Capture the cell that displays the provided text and extract its [X, Y] central coordinate. 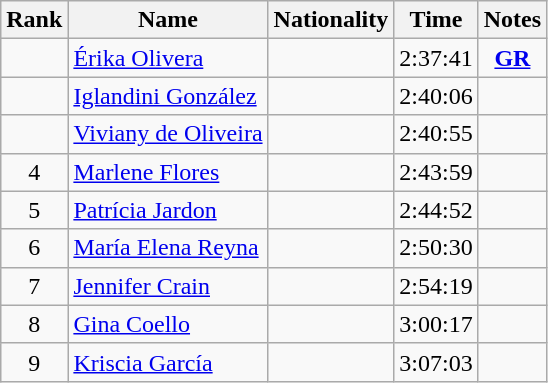
9 [34, 362]
Érika Olivera [168, 58]
3:00:17 [436, 324]
5 [34, 210]
Nationality [331, 20]
2:40:06 [436, 96]
Rank [34, 20]
2:43:59 [436, 172]
Jennifer Crain [168, 286]
2:37:41 [436, 58]
7 [34, 286]
Iglandini González [168, 96]
8 [34, 324]
4 [34, 172]
3:07:03 [436, 362]
Marlene Flores [168, 172]
2:54:19 [436, 286]
2:44:52 [436, 210]
Gina Coello [168, 324]
Kriscia García [168, 362]
Notes [512, 20]
Name [168, 20]
María Elena Reyna [168, 248]
2:40:55 [436, 134]
Patrícia Jardon [168, 210]
GR [512, 58]
6 [34, 248]
Viviany de Oliveira [168, 134]
2:50:30 [436, 248]
Time [436, 20]
